Extract the (X, Y) coordinate from the center of the cell holding the provided text.  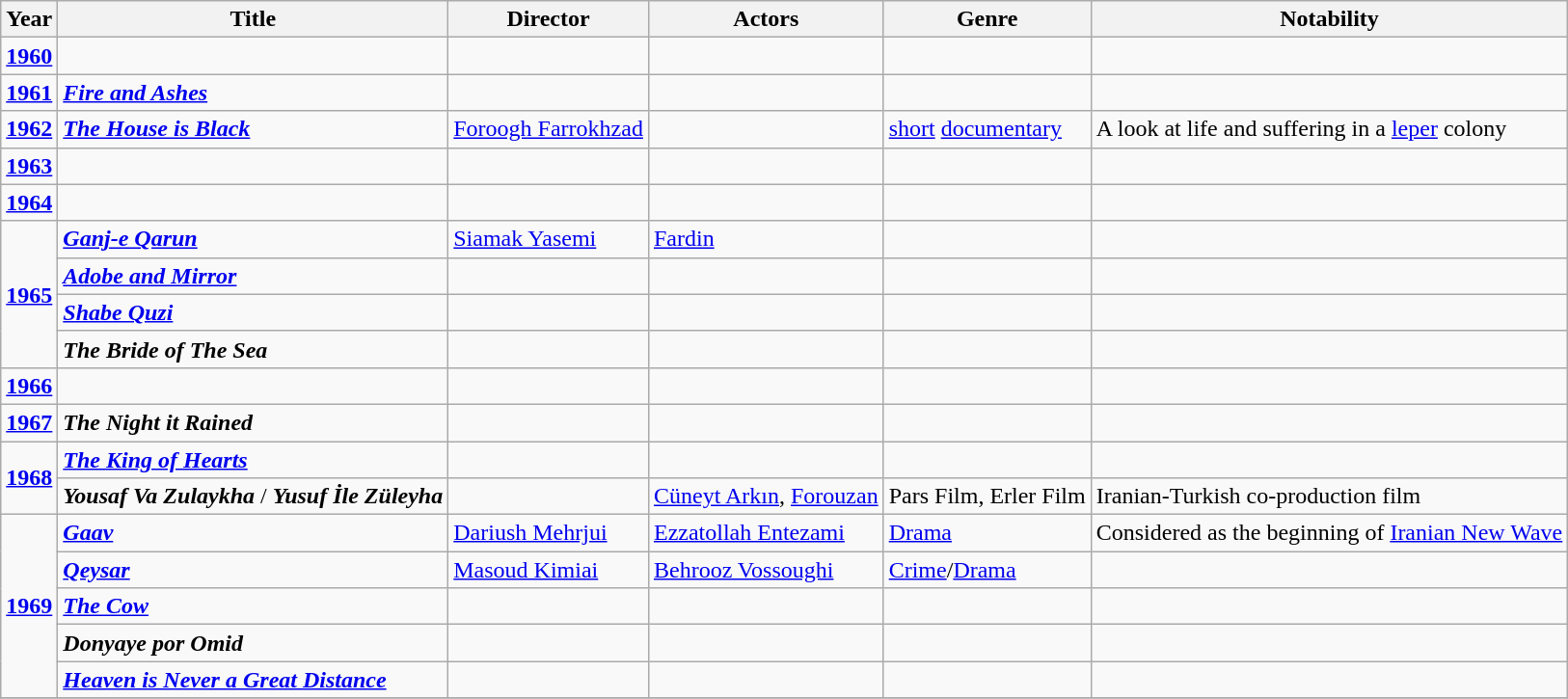
Pars Film, Erler Film (987, 497)
Gaav (253, 533)
Heaven is Never a Great Distance (253, 680)
1963 (29, 166)
Adobe and Mirror (253, 276)
1969 (29, 606)
Drama (987, 533)
Cüneyt Arkın, Forouzan (766, 497)
Behrooz Vossoughi (766, 570)
1960 (29, 56)
Masoud Kimiai (549, 570)
The Bride of The Sea (253, 349)
Ganj-e Qarun (253, 239)
Fire and Ashes (253, 93)
Considered as the beginning of Iranian New Wave (1329, 533)
Director (549, 19)
The Cow (253, 606)
A look at life and suffering in a leper colony (1329, 129)
Year (29, 19)
Ezzatollah Entezami (766, 533)
Actors (766, 19)
Donyaye por Omid (253, 643)
Genre (987, 19)
1961 (29, 93)
1964 (29, 202)
1962 (29, 129)
Crime/Drama (987, 570)
Title (253, 19)
Yousaf Va Zulaykha / Yusuf İle Züleyha (253, 497)
Fardin (766, 239)
Shabe Quzi (253, 312)
Notability (1329, 19)
The House is Black (253, 129)
1968 (29, 478)
Qeysar (253, 570)
The King of Hearts (253, 460)
1967 (29, 422)
Foroogh Farrokhzad (549, 129)
1965 (29, 294)
Iranian-Turkish co-production film (1329, 497)
Dariush Mehrjui (549, 533)
1966 (29, 386)
short documentary (987, 129)
The Night it Rained (253, 422)
Siamak Yasemi (549, 239)
